Find where the given text appears and provide that cell's center as (x, y) coordinate. 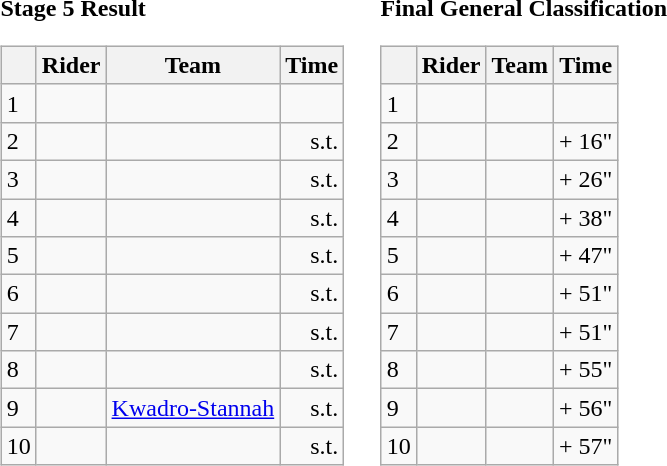
+ 56" (586, 408)
+ 55" (586, 370)
Kwadro-Stannah (193, 408)
+ 38" (586, 217)
+ 57" (586, 446)
+ 16" (586, 141)
+ 26" (586, 179)
+ 47" (586, 256)
